Search for the cell housing the specified text and yield its [x, y] center coordinate. 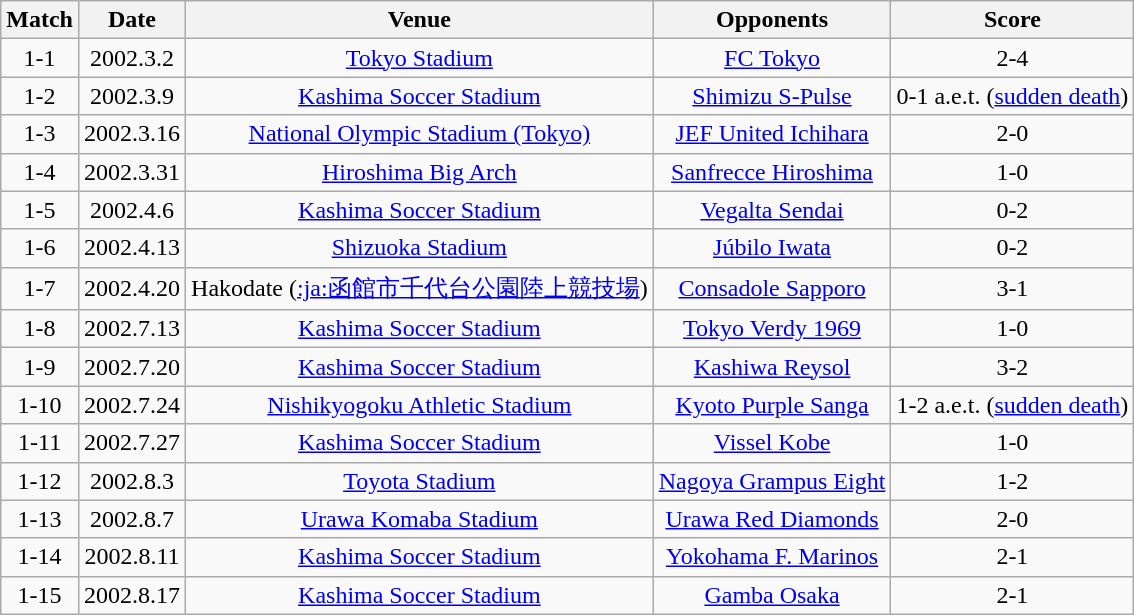
Match [40, 20]
3-2 [1012, 367]
2002.8.11 [132, 557]
Hakodate (:ja:函館市千代台公園陸上競技場) [420, 288]
Yokohama F. Marinos [772, 557]
1-4 [40, 172]
1-14 [40, 557]
Shizuoka Stadium [420, 248]
1-12 [40, 481]
1-5 [40, 210]
1-15 [40, 595]
Vissel Kobe [772, 443]
Score [1012, 20]
Hiroshima Big Arch [420, 172]
2002.7.24 [132, 405]
1-11 [40, 443]
1-8 [40, 329]
2-4 [1012, 58]
Urawa Red Diamonds [772, 519]
2002.4.20 [132, 288]
JEF United Ichihara [772, 134]
2002.7.27 [132, 443]
1-9 [40, 367]
Nagoya Grampus Eight [772, 481]
Consadole Sapporo [772, 288]
2002.4.6 [132, 210]
1-1 [40, 58]
1-10 [40, 405]
3-1 [1012, 288]
Urawa Komaba Stadium [420, 519]
Tokyo Verdy 1969 [772, 329]
Shimizu S-Pulse [772, 96]
Gamba Osaka [772, 595]
1-7 [40, 288]
FC Tokyo [772, 58]
Toyota Stadium [420, 481]
2002.4.13 [132, 248]
1-13 [40, 519]
2002.7.20 [132, 367]
2002.8.17 [132, 595]
0-1 a.e.t. (sudden death) [1012, 96]
2002.3.9 [132, 96]
Opponents [772, 20]
Sanfrecce Hiroshima [772, 172]
2002.8.3 [132, 481]
1-6 [40, 248]
2002.3.2 [132, 58]
Júbilo Iwata [772, 248]
2002.7.13 [132, 329]
Kyoto Purple Sanga [772, 405]
1-2 a.e.t. (sudden death) [1012, 405]
Venue [420, 20]
2002.3.16 [132, 134]
Date [132, 20]
Kashiwa Reysol [772, 367]
Nishikyogoku Athletic Stadium [420, 405]
2002.8.7 [132, 519]
1-3 [40, 134]
Vegalta Sendai [772, 210]
Tokyo Stadium [420, 58]
National Olympic Stadium (Tokyo) [420, 134]
2002.3.31 [132, 172]
